From the cell containing the given text, extract its center point as [x, y] coordinate. 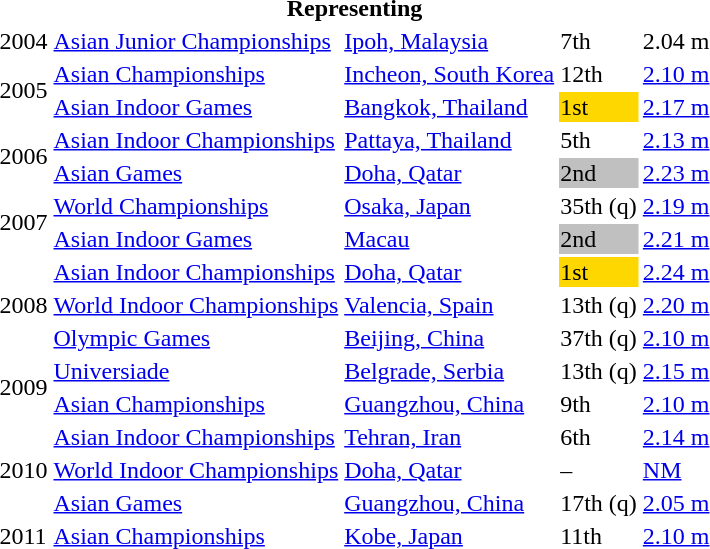
Ipoh, Malaysia [450, 41]
Belgrade, Serbia [450, 371]
Tehran, Iran [450, 437]
Universiade [196, 371]
Bangkok, Thailand [450, 107]
Incheon, South Korea [450, 74]
Asian Junior Championships [196, 41]
Olympic Games [196, 338]
6th [599, 437]
37th (q) [599, 338]
7th [599, 41]
5th [599, 140]
Beijing, China [450, 338]
9th [599, 404]
Valencia, Spain [450, 305]
17th (q) [599, 503]
35th (q) [599, 206]
Macau [450, 239]
Pattaya, Thailand [450, 140]
World Championships [196, 206]
Osaka, Japan [450, 206]
12th [599, 74]
– [599, 470]
